Find where the given text appears and provide that cell's center as (X, Y) coordinate. 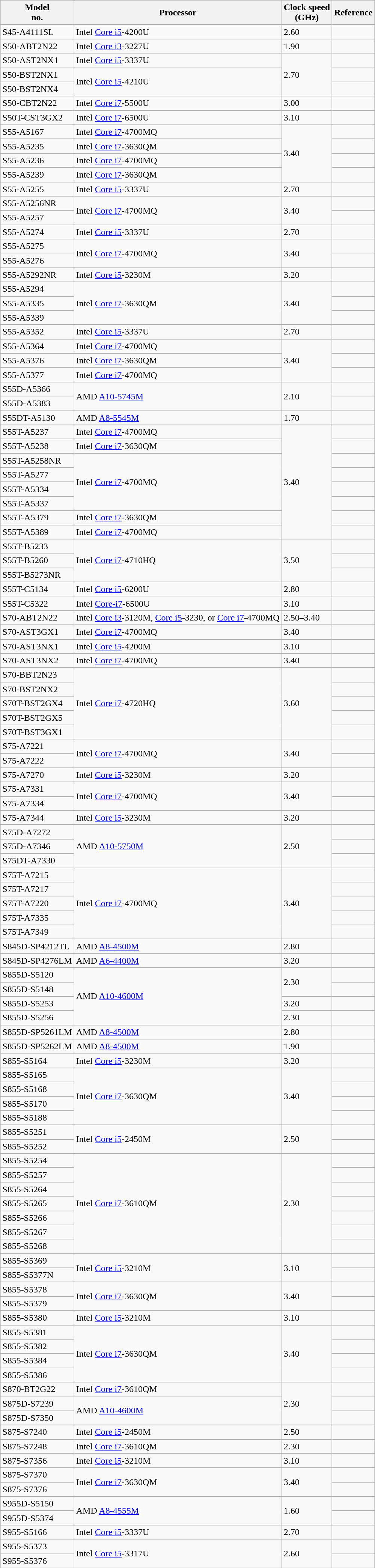
S875-S7370 (37, 1475)
1.70 (307, 418)
S75-A7221 (37, 746)
S55-A5377 (37, 375)
S855-S5267 (37, 1232)
S55T-A5238 (37, 446)
S55D-A5366 (37, 389)
S50T-CST3GX2 (37, 117)
Intel Core i5-3317U (178, 1553)
S75D-A7346 (37, 846)
S55T-A5277 (37, 475)
Intel Core i7-6500U (178, 117)
S70-ABT2N22 (37, 618)
AMD A10-5750M (178, 846)
S75-A7270 (37, 775)
2.10 (307, 396)
Intel Core i5-6200U (178, 589)
S50-AST2NX1 (37, 60)
AMD A8-5545M (178, 418)
S855-S5188 (37, 1118)
S55-A5239 (37, 175)
Intel Core i7-4720HQ (178, 703)
S55T-B5260 (37, 560)
S55-A5167 (37, 132)
1.60 (307, 1511)
S855D-SP5262LM (37, 1046)
Intel Core i7-5500U (178, 103)
Intel Core i5-4200U (178, 32)
S45-A4111SL (37, 32)
S70T-BST2GX5 (37, 718)
S855-S5386 (37, 1375)
Intel Core i5-4200M (178, 646)
S55T-B5233 (37, 546)
S75-A7331 (37, 789)
3.60 (307, 703)
S855D-S5256 (37, 1018)
S75-A7334 (37, 803)
S870-BT2G22 (37, 1389)
S875D-S7239 (37, 1404)
S55-A5235 (37, 146)
Intel Core i5-4210U (178, 82)
S75T-A7215 (37, 875)
S855-S5170 (37, 1103)
3.00 (307, 103)
S75-A7222 (37, 761)
S55T-A5334 (37, 489)
S855-S5378 (37, 1289)
S70-BBT2N23 (37, 675)
S55T-A5337 (37, 503)
S55-A5294 (37, 289)
S855-S5379 (37, 1303)
S55DT-A5130 (37, 418)
AMD A6-4400M (178, 961)
S855D-S5120 (37, 975)
S50-CBT2N22 (37, 103)
S55-A5257 (37, 218)
S75T-A7335 (37, 918)
Modelno. (37, 13)
S875-S7240 (37, 1432)
S55-A5275 (37, 246)
S855-S5369 (37, 1261)
S845D-SP4276LM (37, 961)
S55T-C5134 (37, 589)
S70T-BST3GX1 (37, 732)
S55-A5276 (37, 261)
S855-S5252 (37, 1146)
S55D-A5383 (37, 403)
S55-A5335 (37, 303)
S55T-A5258NR (37, 461)
S75T-A7220 (37, 904)
S55-A5352 (37, 332)
S855D-SP5261LM (37, 1032)
Reference (354, 13)
S955-S5373 (37, 1546)
S855-S5265 (37, 1203)
S75T-A7217 (37, 889)
S50-BST2NX1 (37, 75)
S855-S5165 (37, 1075)
S55-A5256NR (37, 203)
S855-S5268 (37, 1246)
2.50–3.40 (307, 618)
S955D-S5374 (37, 1518)
S55T-B5273NR (37, 575)
S855-S5266 (37, 1218)
S855-S5381 (37, 1332)
AMD A10-5745M (178, 396)
S855D-S5148 (37, 989)
S50-BST2NX4 (37, 89)
S55T-C5322 (37, 603)
S955-S5166 (37, 1532)
Intel Core-i7-6500U (178, 603)
S955D-S5150 (37, 1503)
S855-S5254 (37, 1161)
S855-S5251 (37, 1132)
S845D-SP4212TL (37, 946)
S55-A5236 (37, 160)
S70-AST3NX1 (37, 646)
S875-S7376 (37, 1489)
Processor (178, 13)
S75DT-A7330 (37, 860)
S55T-A5379 (37, 518)
AMD A8-4555M (178, 1511)
S50-ABT2N22 (37, 46)
S75-A7344 (37, 818)
S875D-S7350 (37, 1418)
S55-A5255 (37, 189)
S70-AST3GX1 (37, 632)
S55-A5364 (37, 346)
S855-S5380 (37, 1318)
S855-S5382 (37, 1347)
Clock speed(GHz) (307, 13)
S855D-S5253 (37, 1003)
S855-S5257 (37, 1175)
Intel Core i3-3120M, Core i5-3230, or Core i7-4700MQ (178, 618)
S55T-A5389 (37, 532)
3.50 (307, 560)
S55-A5339 (37, 318)
Intel Core i3-3227U (178, 46)
S55-A5376 (37, 360)
S855-S5264 (37, 1189)
S55-A5274 (37, 232)
S70-BST2NX2 (37, 689)
S955-S5376 (37, 1560)
S70T-BST2GX4 (37, 703)
S855-S5168 (37, 1089)
S75T-A7349 (37, 932)
S875-S7248 (37, 1446)
S855-S5164 (37, 1060)
S70-AST3NX2 (37, 661)
S875-S7356 (37, 1461)
S855-S5377N (37, 1275)
S75D-A7272 (37, 832)
S855-S5384 (37, 1361)
S55-A5292NR (37, 275)
S55T-A5237 (37, 432)
Intel Core i7-4710HQ (178, 560)
